Capture the cell that displays the provided text and extract its (X, Y) central coordinate. 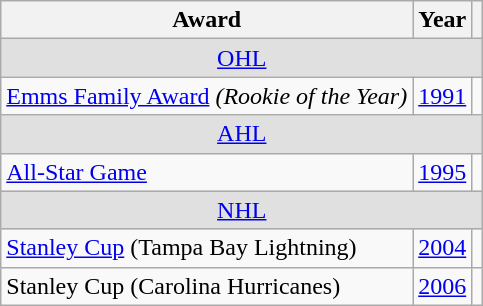
AHL (242, 134)
2006 (442, 286)
Stanley Cup (Carolina Hurricanes) (207, 286)
All-Star Game (207, 172)
NHL (242, 210)
1991 (442, 96)
Award (207, 20)
1995 (442, 172)
Stanley Cup (Tampa Bay Lightning) (207, 248)
Year (442, 20)
Emms Family Award (Rookie of the Year) (207, 96)
2004 (442, 248)
OHL (242, 58)
